From the cell containing the given text, extract its center point as (x, y) coordinate. 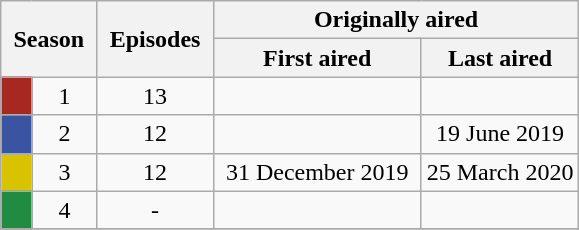
4 (64, 210)
25 March 2020 (500, 172)
- (155, 210)
Last aired (500, 58)
19 June 2019 (500, 134)
31 December 2019 (317, 172)
Originally aired (396, 20)
First aired (317, 58)
Episodes (155, 39)
2 (64, 134)
Season (49, 39)
1 (64, 96)
3 (64, 172)
13 (155, 96)
